Find where the given text appears and provide that cell's center as [X, Y] coordinate. 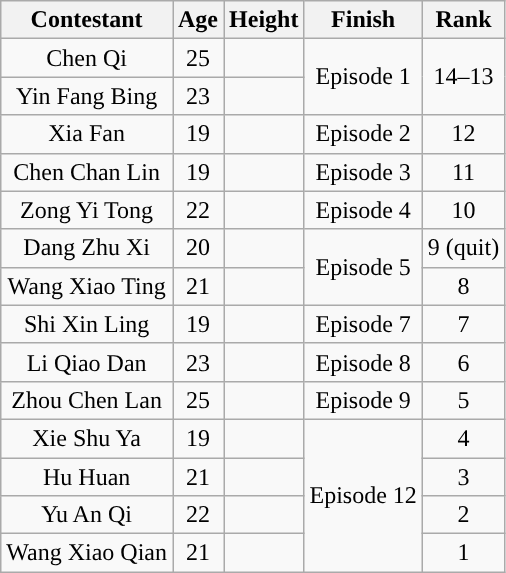
Finish [363, 20]
5 [463, 400]
Episode 8 [363, 362]
11 [463, 172]
Episode 2 [363, 134]
Episode 12 [363, 495]
Episode 5 [363, 267]
Xia Fan [87, 134]
9 (quit) [463, 248]
3 [463, 477]
Dang Zhu Xi [87, 248]
Episode 3 [363, 172]
Zong Yi Tong [87, 210]
Age [198, 20]
Hu Huan [87, 477]
Zhou Chen Lan [87, 400]
Rank [463, 20]
12 [463, 134]
6 [463, 362]
20 [198, 248]
14–13 [463, 77]
Episode 7 [363, 324]
Wang Xiao Ting [87, 286]
2 [463, 515]
Yin Fang Bing [87, 96]
4 [463, 438]
10 [463, 210]
Chen Chan Lin [87, 172]
Contestant [87, 20]
Shi Xin Ling [87, 324]
Episode 4 [363, 210]
Episode 1 [363, 77]
Wang Xiao Qian [87, 553]
Height [264, 20]
Chen Qi [87, 58]
8 [463, 286]
Li Qiao Dan [87, 362]
Xie Shu Ya [87, 438]
Yu An Qi [87, 515]
7 [463, 324]
Episode 9 [363, 400]
1 [463, 553]
